Extract the [x, y] coordinate from the center of the cell holding the provided text.  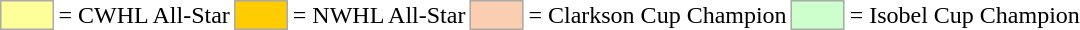
= NWHL All-Star [379, 15]
= Clarkson Cup Champion [658, 15]
= CWHL All-Star [144, 15]
